Pinpoint the cell where the given text exists, returning its (x, y) midpoint coordinate. 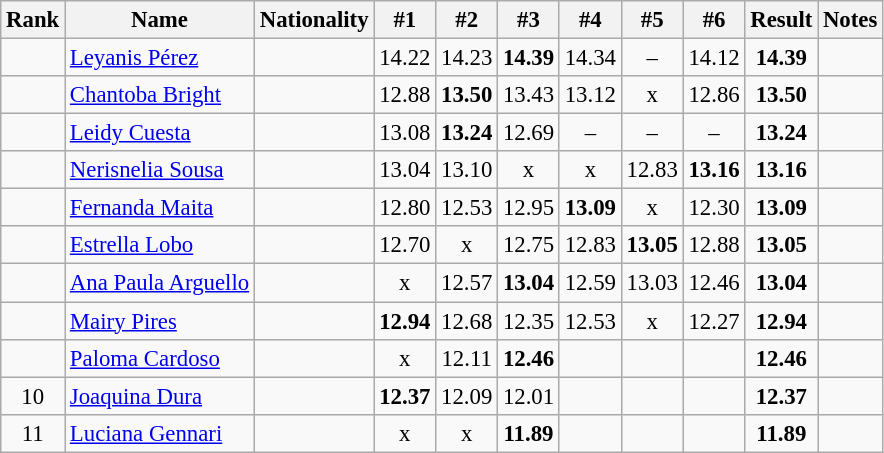
14.34 (590, 58)
Notes (850, 20)
13.10 (467, 170)
Fernanda Maita (160, 208)
12.75 (529, 245)
Mairy Pires (160, 321)
#4 (590, 20)
12.11 (467, 358)
13.08 (405, 133)
Nerisnelia Sousa (160, 170)
#3 (529, 20)
Leyanis Pérez (160, 58)
Luciana Gennari (160, 433)
Chantoba Bright (160, 95)
Joaquina Dura (160, 396)
12.09 (467, 396)
#6 (714, 20)
Leidy Cuesta (160, 133)
14.23 (467, 58)
Nationality (314, 20)
12.57 (467, 283)
14.22 (405, 58)
#1 (405, 20)
10 (33, 396)
Result (782, 20)
Paloma Cardoso (160, 358)
Name (160, 20)
#5 (652, 20)
12.27 (714, 321)
11 (33, 433)
12.80 (405, 208)
13.03 (652, 283)
13.43 (529, 95)
#2 (467, 20)
12.59 (590, 283)
12.95 (529, 208)
12.86 (714, 95)
12.35 (529, 321)
13.12 (590, 95)
14.12 (714, 58)
Ana Paula Arguello (160, 283)
12.68 (467, 321)
Estrella Lobo (160, 245)
12.30 (714, 208)
12.70 (405, 245)
Rank (33, 20)
12.69 (529, 133)
12.01 (529, 396)
